Scan for the cell matching the given text and deliver its [x, y] coordinate at center. 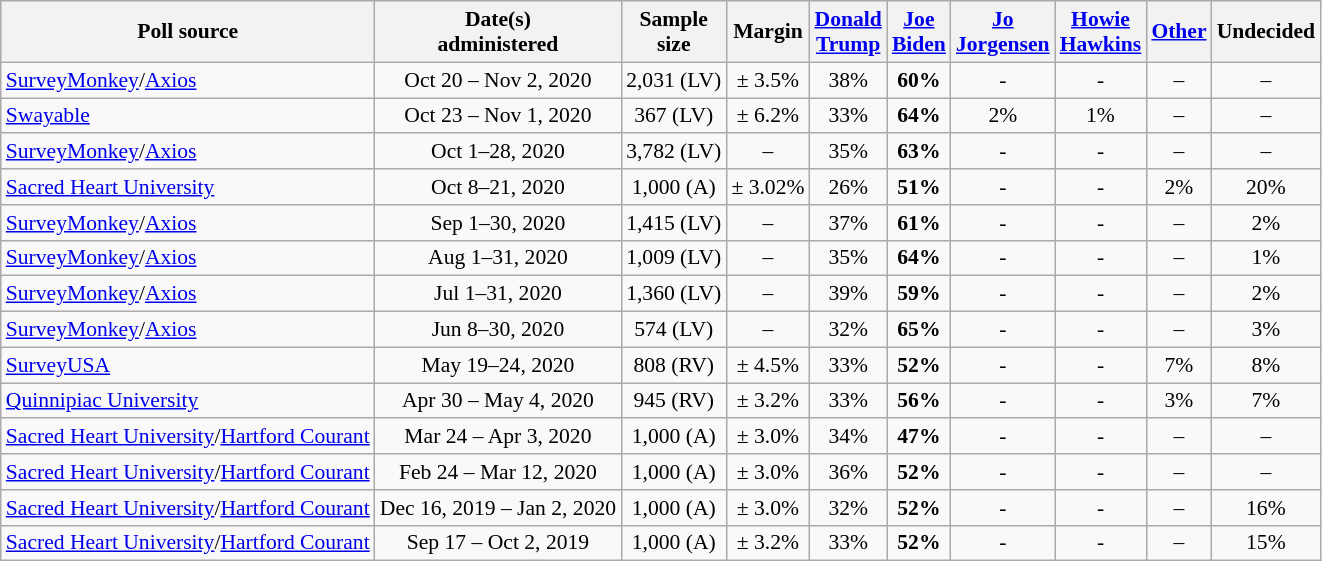
Apr 30 – May 4, 2020 [498, 401]
Swayable [188, 116]
JoeBiden [919, 32]
367 (LV) [674, 116]
Sep 17 – Oct 2, 2019 [498, 543]
May 19–24, 2020 [498, 365]
Quinnipiac University [188, 401]
1,360 (LV) [674, 294]
DonaldTrump [848, 32]
Date(s)administered [498, 32]
SurveyUSA [188, 365]
8% [1266, 365]
808 (RV) [674, 365]
15% [1266, 543]
16% [1266, 508]
Samplesize [674, 32]
Sacred Heart University [188, 187]
± 3.02% [768, 187]
± 6.2% [768, 116]
Oct 23 – Nov 1, 2020 [498, 116]
Oct 1–28, 2020 [498, 152]
60% [919, 80]
36% [848, 472]
65% [919, 330]
38% [848, 80]
± 4.5% [768, 365]
945 (RV) [674, 401]
37% [848, 223]
Undecided [1266, 32]
61% [919, 223]
59% [919, 294]
Jul 1–31, 2020 [498, 294]
1,415 (LV) [674, 223]
39% [848, 294]
Aug 1–31, 2020 [498, 258]
Other [1178, 32]
± 3.5% [768, 80]
HowieHawkins [1101, 32]
Feb 24 – Mar 12, 2020 [498, 472]
574 (LV) [674, 330]
Margin [768, 32]
26% [848, 187]
34% [848, 437]
Sep 1–30, 2020 [498, 223]
Dec 16, 2019 – Jan 2, 2020 [498, 508]
2,031 (LV) [674, 80]
Oct 20 – Nov 2, 2020 [498, 80]
JoJorgensen [1003, 32]
20% [1266, 187]
Oct 8–21, 2020 [498, 187]
Mar 24 – Apr 3, 2020 [498, 437]
51% [919, 187]
Jun 8–30, 2020 [498, 330]
63% [919, 152]
47% [919, 437]
1,009 (LV) [674, 258]
3,782 (LV) [674, 152]
56% [919, 401]
Poll source [188, 32]
